Search for the cell housing the specified text and yield its [x, y] center coordinate. 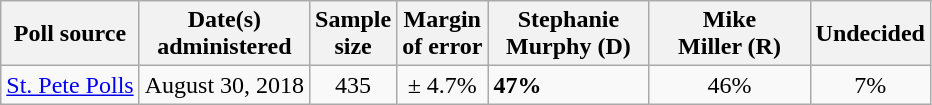
MikeMiller (R) [730, 34]
7% [870, 85]
Marginof error [442, 34]
435 [354, 85]
47% [568, 85]
± 4.7% [442, 85]
Date(s)administered [224, 34]
St. Pete Polls [70, 85]
Undecided [870, 34]
August 30, 2018 [224, 85]
Samplesize [354, 34]
Poll source [70, 34]
StephanieMurphy (D) [568, 34]
46% [730, 85]
